Search for the cell housing the specified text and yield its (x, y) center coordinate. 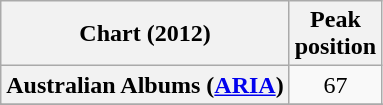
Chart (2012) (145, 34)
67 (335, 85)
Peak position (335, 34)
Australian Albums (ARIA) (145, 85)
